Detect which cell encompasses the target text, then output its [X, Y] center coordinate. 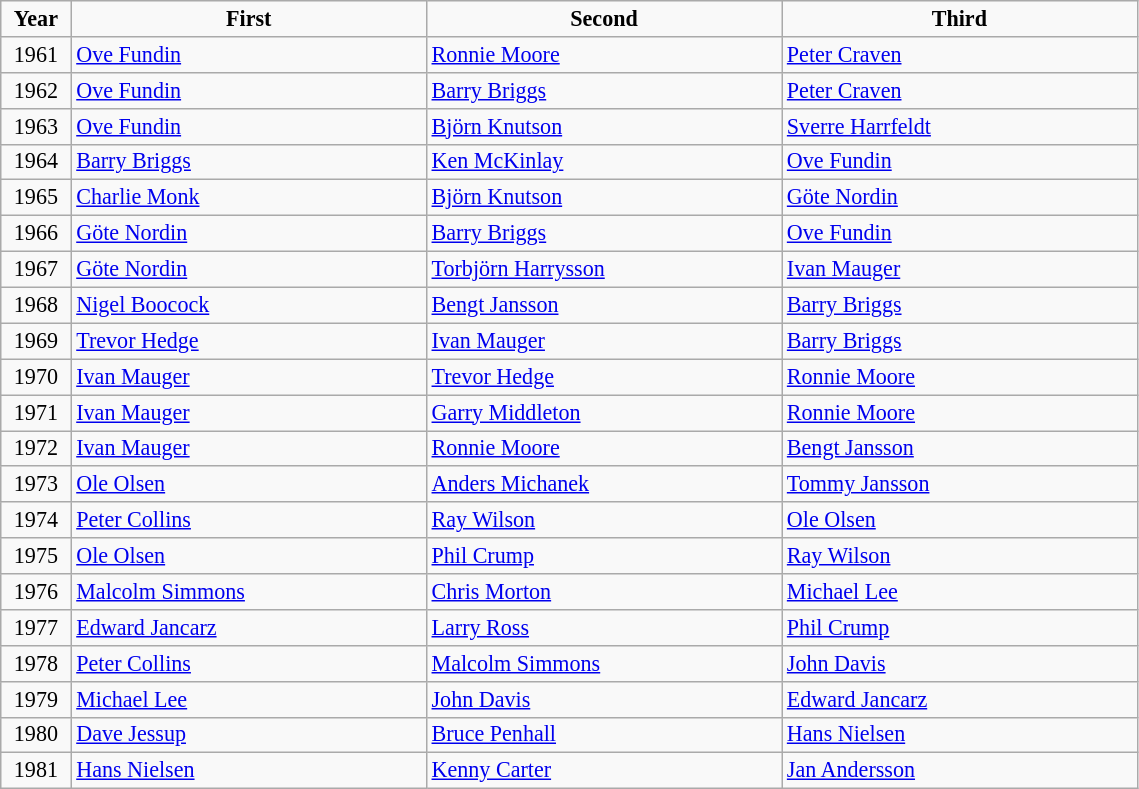
Jan Andersson [960, 771]
Third [960, 18]
Year [36, 18]
1965 [36, 198]
Chris Morton [604, 591]
Sverre Harrfeldt [960, 126]
1973 [36, 484]
Larry Ross [604, 627]
Second [604, 18]
1976 [36, 591]
1970 [36, 377]
1962 [36, 90]
1961 [36, 54]
Garry Middleton [604, 412]
1979 [36, 699]
Nigel Boocock [248, 305]
Bruce Penhall [604, 735]
1974 [36, 520]
1967 [36, 269]
1977 [36, 627]
1975 [36, 556]
1963 [36, 126]
Ken McKinlay [604, 162]
1980 [36, 735]
1968 [36, 305]
Torbjörn Harrysson [604, 269]
Charlie Monk [248, 198]
1964 [36, 162]
First [248, 18]
1972 [36, 448]
Tommy Jansson [960, 484]
1969 [36, 341]
Anders Michanek [604, 484]
1971 [36, 412]
Kenny Carter [604, 771]
1981 [36, 771]
Dave Jessup [248, 735]
1966 [36, 233]
1978 [36, 663]
